Identify which cell holds the provided text, then report its (x, y) central coordinate. 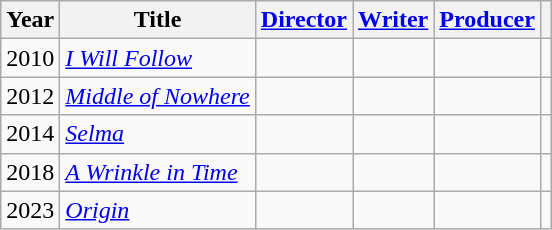
I Will Follow (158, 58)
Title (158, 20)
2012 (30, 96)
2023 (30, 210)
2014 (30, 134)
Producer (488, 20)
Origin (158, 210)
A Wrinkle in Time (158, 172)
Selma (158, 134)
Director (304, 20)
2010 (30, 58)
Year (30, 20)
Middle of Nowhere (158, 96)
Writer (394, 20)
2018 (30, 172)
